From the cell containing the given text, extract its center point as (x, y) coordinate. 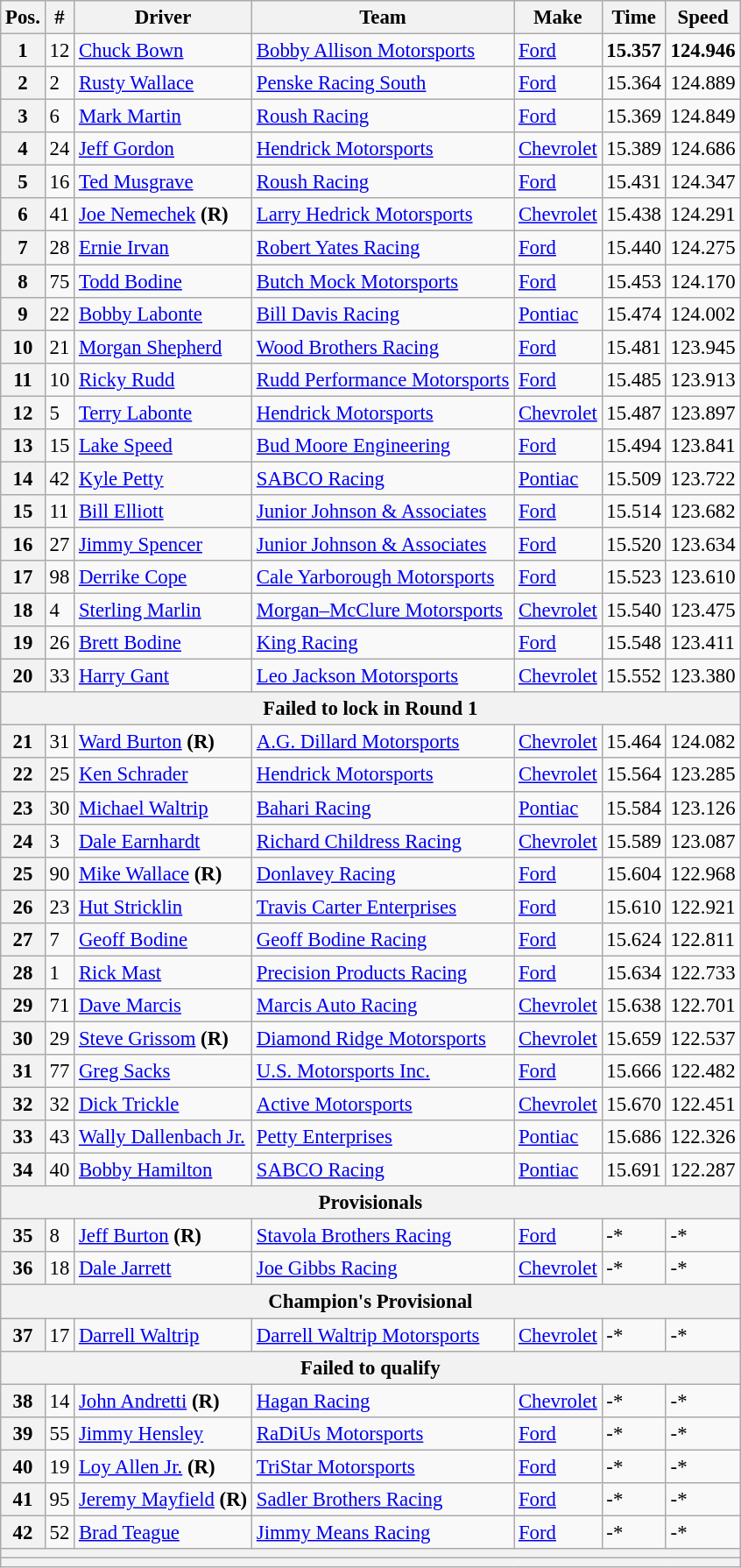
15.494 (634, 446)
Bobby Allison Motorsports (384, 51)
Bill Elliott (163, 512)
15.514 (634, 512)
124.275 (702, 248)
Donlavey Racing (384, 873)
122.482 (702, 1071)
Darrell Waltrip (163, 1335)
Sterling Marlin (163, 611)
13 (23, 446)
123.945 (702, 347)
Cale Yarborough Motorsports (384, 577)
Butch Mock Motorsports (384, 281)
77 (60, 1071)
15.464 (634, 742)
123.634 (702, 544)
RaDiUs Motorsports (384, 1433)
15.634 (634, 972)
15.610 (634, 907)
20 (23, 676)
Joe Gibbs Racing (384, 1269)
122.811 (702, 940)
15.438 (634, 215)
Bobby Hamilton (163, 1170)
15.509 (634, 478)
90 (60, 873)
Stavola Brothers Racing (384, 1236)
Morgan–McClure Motorsports (384, 611)
Rudd Performance Motorsports (384, 379)
Brett Bodine (163, 643)
Ernie Irvan (163, 248)
15.481 (634, 347)
124.347 (702, 182)
124.170 (702, 281)
Ken Schrader (163, 775)
Steve Grissom (R) (163, 1038)
Hut Stricklin (163, 907)
15.520 (634, 544)
Bud Moore Engineering (384, 446)
Chuck Bown (163, 51)
Jeff Gordon (163, 149)
King Racing (384, 643)
15.485 (634, 379)
123.722 (702, 478)
Sadler Brothers Racing (384, 1500)
15.670 (634, 1105)
Active Motorsports (384, 1105)
Provisionals (370, 1203)
Rusty Wallace (163, 83)
U.S. Motorsports Inc. (384, 1071)
Todd Bodine (163, 281)
Greg Sacks (163, 1071)
Ward Burton (R) (163, 742)
124.946 (702, 51)
123.087 (702, 841)
Rick Mast (163, 972)
Larry Hedrick Motorsports (384, 215)
122.287 (702, 1170)
15.369 (634, 117)
95 (60, 1500)
Hagan Racing (384, 1401)
123.285 (702, 775)
15.453 (634, 281)
Loy Allen Jr. (R) (163, 1466)
Jimmy Means Racing (384, 1532)
Jimmy Spencer (163, 544)
124.082 (702, 742)
15.691 (634, 1170)
39 (23, 1433)
Driver (163, 18)
Time (634, 18)
124.291 (702, 215)
Kyle Petty (163, 478)
124.002 (702, 314)
15.487 (634, 413)
Penske Racing South (384, 83)
Geoff Bodine Racing (384, 940)
A.G. Dillard Motorsports (384, 742)
15.552 (634, 676)
9 (23, 314)
123.897 (702, 413)
Wood Brothers Racing (384, 347)
Terry Labonte (163, 413)
35 (23, 1236)
123.380 (702, 676)
Failed to qualify (370, 1367)
98 (60, 577)
123.913 (702, 379)
15.686 (634, 1137)
122.921 (702, 907)
Dale Earnhardt (163, 841)
Richard Childress Racing (384, 841)
75 (60, 281)
123.841 (702, 446)
36 (23, 1269)
15.589 (634, 841)
55 (60, 1433)
15.474 (634, 314)
15.666 (634, 1071)
Jeff Burton (R) (163, 1236)
Lake Speed (163, 446)
Jeremy Mayfield (R) (163, 1500)
Mike Wallace (R) (163, 873)
Travis Carter Enterprises (384, 907)
123.475 (702, 611)
Harry Gant (163, 676)
Ricky Rudd (163, 379)
TriStar Motorsports (384, 1466)
123.682 (702, 512)
Make (558, 18)
15.564 (634, 775)
123.610 (702, 577)
124.849 (702, 117)
Leo Jackson Motorsports (384, 676)
124.889 (702, 83)
15.440 (634, 248)
Bahari Racing (384, 808)
Robert Yates Racing (384, 248)
123.126 (702, 808)
15.389 (634, 149)
John Andretti (R) (163, 1401)
15.431 (634, 182)
122.451 (702, 1105)
Pos. (23, 18)
37 (23, 1335)
122.326 (702, 1137)
122.701 (702, 1006)
123.411 (702, 643)
124.686 (702, 149)
Team (384, 18)
Ted Musgrave (163, 182)
Champion's Provisional (370, 1302)
# (60, 18)
15.364 (634, 83)
Speed (702, 18)
34 (23, 1170)
15.540 (634, 611)
122.537 (702, 1038)
52 (60, 1532)
Bill Davis Racing (384, 314)
Petty Enterprises (384, 1137)
Dave Marcis (163, 1006)
122.968 (702, 873)
15.638 (634, 1006)
15.624 (634, 940)
Geoff Bodine (163, 940)
43 (60, 1137)
Derrike Cope (163, 577)
15.548 (634, 643)
71 (60, 1006)
Dale Jarrett (163, 1269)
15.659 (634, 1038)
122.733 (702, 972)
Bobby Labonte (163, 314)
Wally Dallenbach Jr. (163, 1137)
Darrell Waltrip Motorsports (384, 1335)
Joe Nemechek (R) (163, 215)
Failed to lock in Round 1 (370, 709)
Marcis Auto Racing (384, 1006)
Diamond Ridge Motorsports (384, 1038)
Precision Products Racing (384, 972)
Jimmy Hensley (163, 1433)
15.357 (634, 51)
Michael Waltrip (163, 808)
15.584 (634, 808)
Morgan Shepherd (163, 347)
Dick Trickle (163, 1105)
Brad Teague (163, 1532)
15.523 (634, 577)
Mark Martin (163, 117)
38 (23, 1401)
15.604 (634, 873)
